Locate the cell with the specified text and output its (x, y) center coordinate. 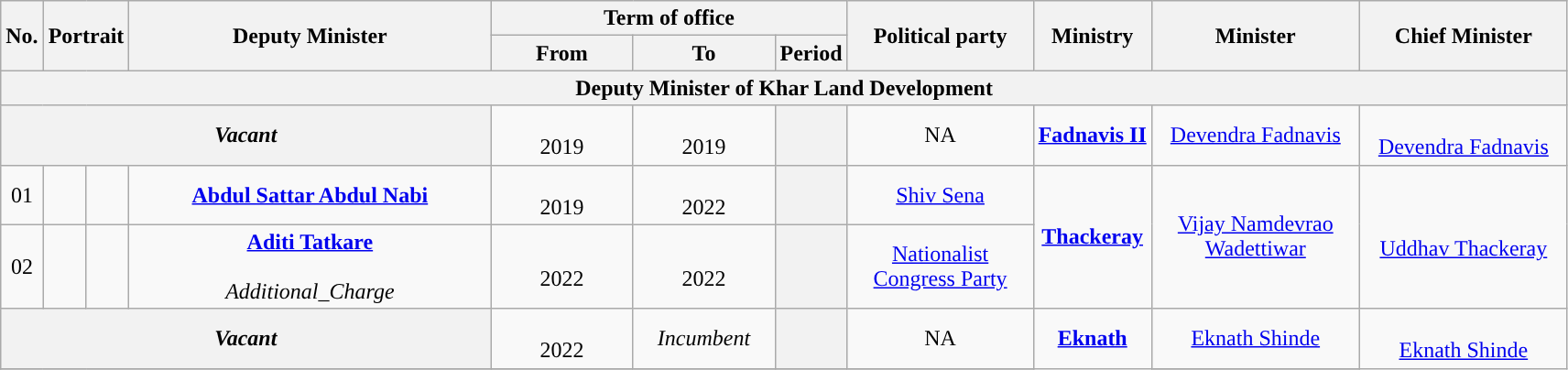
Deputy Minister (310, 36)
No. (22, 36)
Minister (1255, 36)
Uddhav Thackeray (1464, 236)
Ministry (1092, 36)
Eknath (1092, 339)
To (703, 53)
Portrait (86, 36)
From (562, 53)
Fadnavis II (1092, 136)
Thackeray (1092, 236)
Period (811, 53)
Aditi Tatkare Additional_Charge (310, 267)
Abdul Sattar Abdul Nabi (310, 194)
Deputy Minister of Khar Land Development (784, 88)
Vijay Namdevrao Wadettiwar (1255, 236)
Term of office (669, 18)
Nationalist Congress Party (940, 267)
02 (22, 267)
Shiv Sena (940, 194)
Incumbent (703, 339)
Chief Minister (1464, 36)
Political party (940, 36)
01 (22, 194)
